Search for the cell housing the specified text and yield its (x, y) center coordinate. 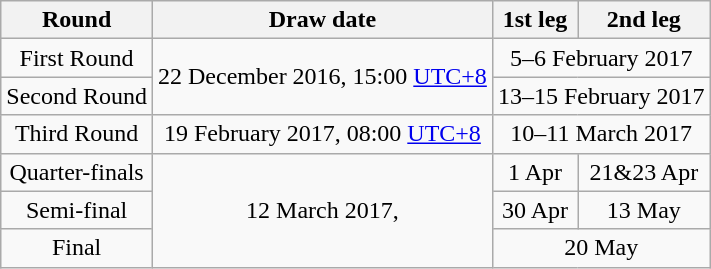
Round (77, 20)
12 March 2017, (322, 210)
22 December 2016, 15:00 UTC+8 (322, 77)
Third Round (77, 134)
Second Round (77, 96)
First Round (77, 58)
Semi-final (77, 210)
13 May (644, 210)
Draw date (322, 20)
1st leg (534, 20)
5–6 February 2017 (601, 58)
Final (77, 248)
Quarter-finals (77, 172)
30 Apr (534, 210)
19 February 2017, 08:00 UTC+8 (322, 134)
2nd leg (644, 20)
1 Apr (534, 172)
21&23 Apr (644, 172)
20 May (601, 248)
10–11 March 2017 (601, 134)
13–15 February 2017 (601, 96)
